Return (X, Y) of the center of cell containing provided text 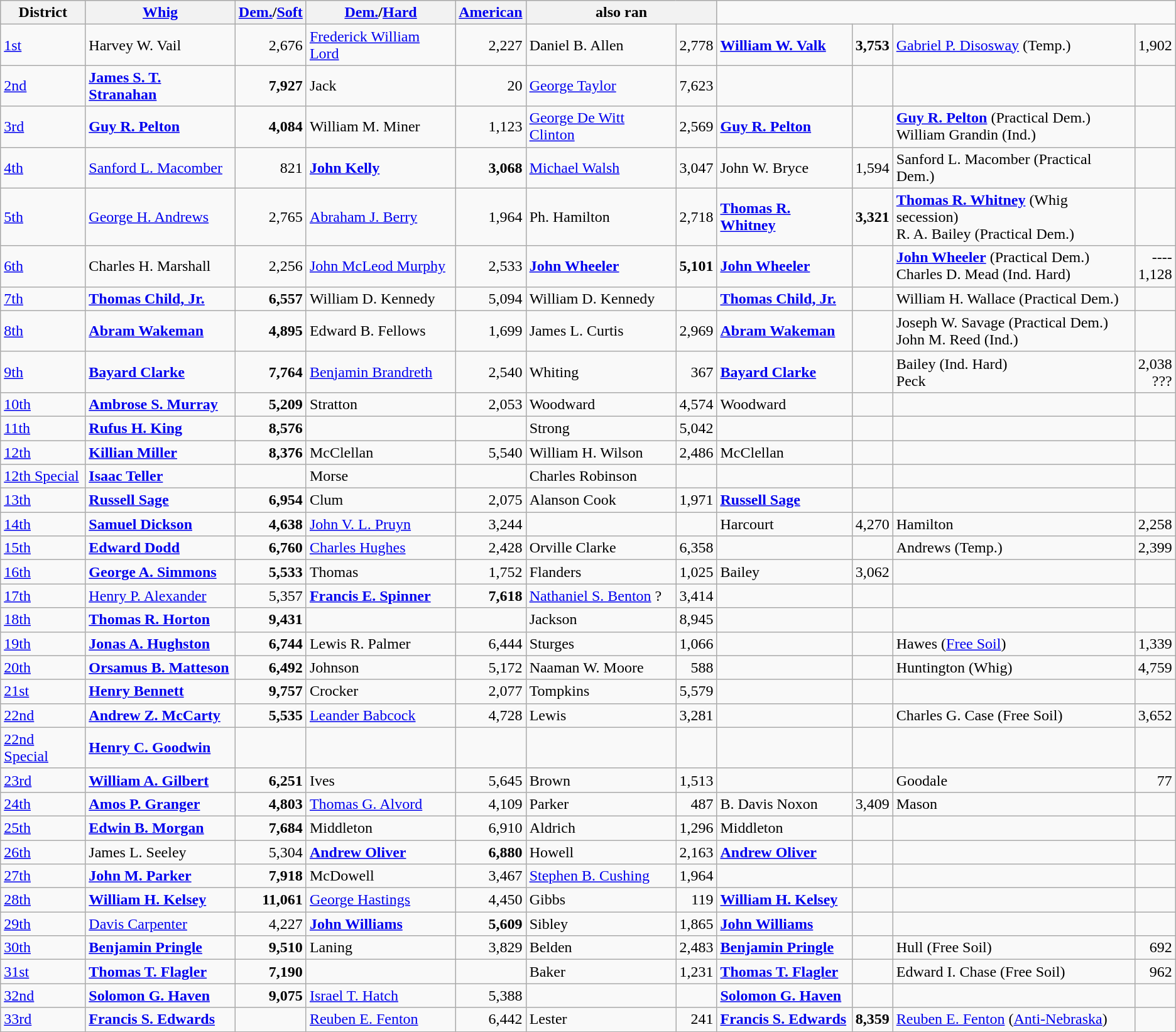
5,645 (491, 780)
Daniel B. Allen (601, 45)
12th Special (43, 476)
Aldrich (601, 828)
1,339 (1155, 644)
Charles Robinson (601, 476)
John Kelly (381, 167)
9,075 (270, 996)
George Taylor (601, 85)
Alanson Cook (601, 500)
6,492 (270, 667)
Amos P. Granger (161, 804)
William W. Valk (784, 45)
6,444 (491, 644)
Davis Carpenter (161, 924)
1,971 (696, 500)
John McLeod Murphy (381, 266)
2,038 ??? (1155, 372)
11th (43, 428)
2,399 (1155, 548)
Guy R. Pelton (Practical Dem.) William Grandin (Ind.) (1014, 127)
John W. Bryce (784, 167)
4,803 (270, 804)
Morse (381, 476)
Edwin B. Morgan (161, 828)
Gibbs (601, 900)
1,296 (696, 828)
Thomas R. Horton (161, 620)
25th (43, 828)
2,077 (491, 691)
Henry P. Alexander (161, 596)
B. Davis Noxon (784, 804)
5,094 (491, 299)
----1,128 (1155, 266)
2,227 (491, 45)
1,594 (872, 167)
3,414 (696, 596)
Sturges (601, 644)
1st (43, 45)
James L. Seeley (161, 852)
Harvey W. Vail (161, 45)
5,357 (270, 596)
George A. Simmons (161, 572)
Whiting (601, 372)
John V. L. Pruyn (381, 524)
Lester (601, 1019)
Edward Dodd (161, 548)
8,359 (872, 1019)
James L. Curtis (601, 331)
Thomas R. Whitney (784, 217)
2,486 (696, 452)
1,902 (1155, 45)
Dem./Soft (270, 13)
3,062 (872, 572)
4,638 (270, 524)
Bailey (784, 572)
2,778 (696, 45)
District (43, 13)
8,945 (696, 620)
5,535 (270, 715)
Charles G. Case (Free Soil) (1014, 715)
3,652 (1155, 715)
9,757 (270, 691)
119 (696, 900)
Ph. Hamilton (601, 217)
3,753 (872, 45)
Jackson (601, 620)
3,409 (872, 804)
Samuel Dickson (161, 524)
2nd (43, 85)
Lewis (601, 715)
William A. Gilbert (161, 780)
33rd (43, 1019)
Flanders (601, 572)
18th (43, 620)
7,764 (270, 372)
77 (1155, 780)
Clum (381, 500)
Thomas R. Whitney (Whig secession) R. A. Bailey (Practical Dem.) (1014, 217)
4,109 (491, 804)
6,442 (491, 1019)
7,927 (270, 85)
Edward I. Chase (Free Soil) (1014, 972)
24th (43, 804)
5,533 (270, 572)
19th (43, 644)
Brown (601, 780)
Sanford L. Macomber (Practical Dem.) (1014, 167)
692 (1155, 948)
9,431 (270, 620)
5,540 (491, 452)
William M. Miner (381, 127)
2,483 (696, 948)
Huntington (Whig) (1014, 667)
Hawes (Free Soil) (1014, 644)
32nd (43, 996)
William H. Wallace (Practical Dem.) (1014, 299)
1,513 (696, 780)
6,910 (491, 828)
Michael Walsh (601, 167)
Orville Clarke (601, 548)
4,574 (696, 404)
4,227 (270, 924)
10th (43, 404)
2,258 (1155, 524)
Stephen B. Cushing (601, 876)
6,557 (270, 299)
2,569 (696, 127)
3rd (43, 127)
27th (43, 876)
7,618 (491, 596)
James S. T. Stranahan (161, 85)
Killian Miller (161, 452)
Francis E. Spinner (381, 596)
8,376 (270, 452)
Howell (601, 852)
13th (43, 500)
4,728 (491, 715)
9,510 (270, 948)
Whig (161, 13)
8,576 (270, 428)
Johnson (381, 667)
4,450 (491, 900)
Abraham J. Berry (381, 217)
Naaman W. Moore (601, 667)
29th (43, 924)
16th (43, 572)
Stratton (381, 404)
George H. Andrews (161, 217)
Thomas G. Alvord (381, 804)
26th (43, 852)
Harcourt (784, 524)
Crocker (381, 691)
1,025 (696, 572)
Nathaniel S. Benton ? (601, 596)
Hamilton (1014, 524)
7,623 (696, 85)
20 (491, 85)
William H. Wilson (601, 452)
5,042 (696, 428)
Parker (601, 804)
487 (696, 804)
Thomas (381, 572)
Isaac Teller (161, 476)
7th (43, 299)
3,244 (491, 524)
2,163 (696, 852)
Sibley (601, 924)
4,895 (270, 331)
5,388 (491, 996)
5,609 (491, 924)
Henry Bennett (161, 691)
Leander Babcock (381, 715)
30th (43, 948)
5,304 (270, 852)
3,281 (696, 715)
4,270 (872, 524)
Jack (381, 85)
2,718 (696, 217)
7,918 (270, 876)
Gabriel P. Disosway (Temp.) (1014, 45)
McDowell (381, 876)
Joseph W. Savage (Practical Dem.) John M. Reed (Ind.) (1014, 331)
also ran (621, 13)
6,358 (696, 548)
3,047 (696, 167)
821 (270, 167)
2,676 (270, 45)
2,053 (491, 404)
George De Witt Clinton (601, 127)
6,251 (270, 780)
Andrew Z. McCarty (161, 715)
5,579 (696, 691)
3,321 (872, 217)
2,969 (696, 331)
1,865 (696, 924)
Laning (381, 948)
6,954 (270, 500)
31st (43, 972)
Benjamin Brandreth (381, 372)
1,752 (491, 572)
Ambrose S. Murray (161, 404)
14th (43, 524)
1,066 (696, 644)
1,699 (491, 331)
Hull (Free Soil) (1014, 948)
Henry C. Goodwin (161, 748)
Ives (381, 780)
Belden (601, 948)
588 (696, 667)
17th (43, 596)
7,684 (270, 828)
7,190 (270, 972)
22nd Special (43, 748)
2,256 (270, 266)
5,101 (696, 266)
Goodale (1014, 780)
John M. Parker (161, 876)
3,068 (491, 167)
15th (43, 548)
962 (1155, 972)
Charles H. Marshall (161, 266)
2,540 (491, 372)
5th (43, 217)
2,075 (491, 500)
3,829 (491, 948)
241 (696, 1019)
1,231 (696, 972)
Baker (601, 972)
22nd (43, 715)
11,061 (270, 900)
Rufus H. King (161, 428)
2,533 (491, 266)
Charles Hughes (381, 548)
Frederick William Lord (381, 45)
12th (43, 452)
9th (43, 372)
1,123 (491, 127)
4,084 (270, 127)
8th (43, 331)
Bailey (Ind. Hard) Peck (1014, 372)
5,209 (270, 404)
Israel T. Hatch (381, 996)
Strong (601, 428)
23rd (43, 780)
Reuben E. Fenton (381, 1019)
Edward B. Fellows (381, 331)
2,428 (491, 548)
6th (43, 266)
4,759 (1155, 667)
6,760 (270, 548)
6,744 (270, 644)
21st (43, 691)
3,467 (491, 876)
American (491, 13)
6,880 (491, 852)
John Wheeler (Practical Dem.)Charles D. Mead (Ind. Hard) (1014, 266)
George Hastings (381, 900)
Orsamus B. Matteson (161, 667)
Tompkins (601, 691)
Dem./Hard (381, 13)
Sanford L. Macomber (161, 167)
367 (696, 372)
Jonas A. Hughston (161, 644)
Andrews (Temp.) (1014, 548)
Reuben E. Fenton (Anti-Nebraska) (1014, 1019)
Mason (1014, 804)
4th (43, 167)
5,172 (491, 667)
20th (43, 667)
Lewis R. Palmer (381, 644)
2,765 (270, 217)
28th (43, 900)
